Search for the cell housing the specified text and yield its [X, Y] center coordinate. 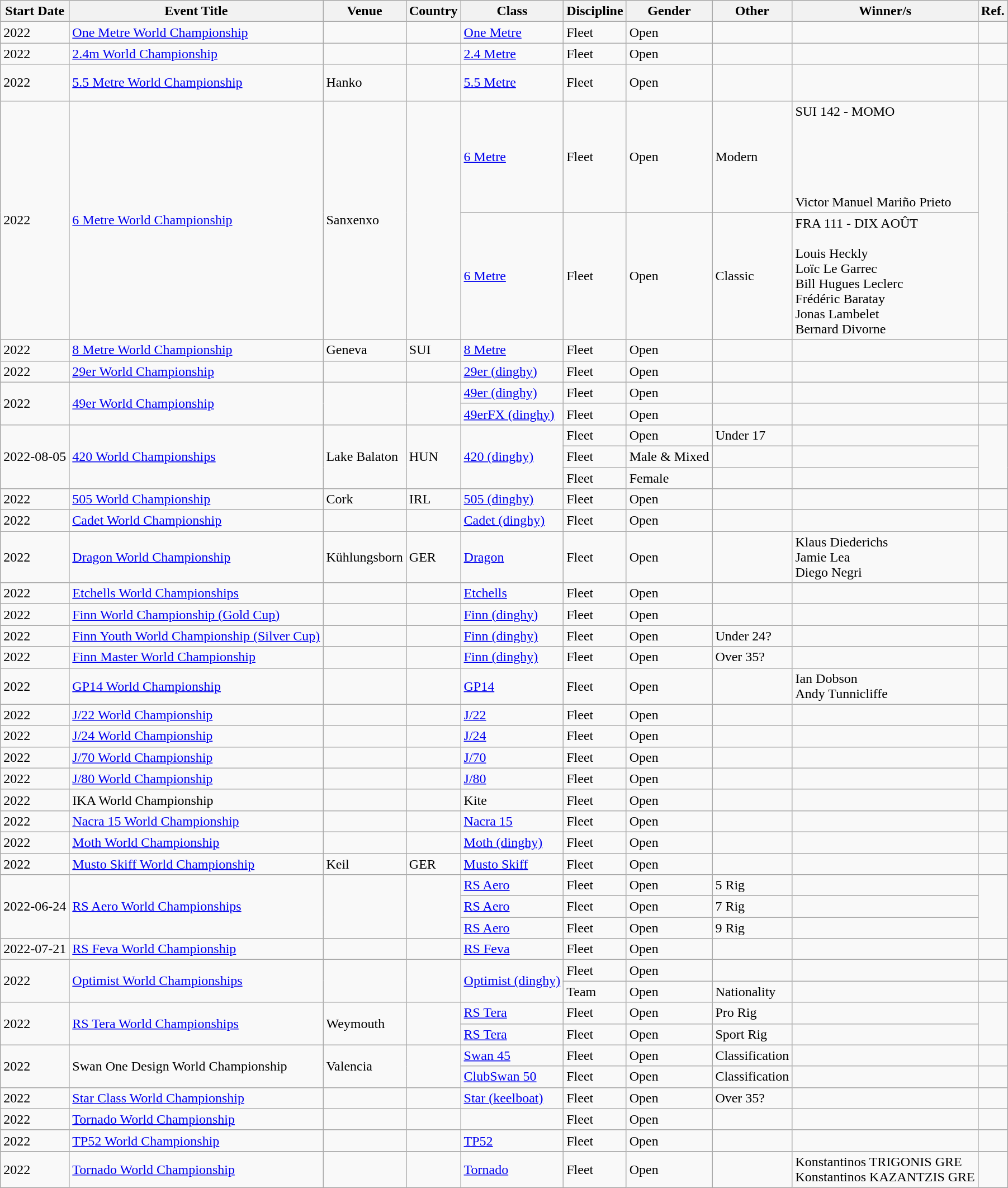
Weymouth [365, 1024]
2022-06-24 [35, 907]
Konstantinos TRIGONIS GREKonstantinos KAZANTZIS GRE [885, 1169]
8 Metre World Championship [196, 350]
Geneva [365, 350]
Country [433, 11]
Keil [365, 864]
420 (dinghy) [512, 456]
Moth (dinghy) [512, 842]
Etchells [512, 593]
Kühlungsborn [365, 557]
Start Date [35, 11]
One Metre [512, 32]
J/24 World Championship [196, 736]
8 Metre [512, 350]
Klaus DiederichsJamie LeaDiego Negri [885, 557]
Nacra 15 World Championship [196, 821]
RS Aero World Championships [196, 907]
Finn Master World Championship [196, 657]
SUI [433, 350]
49er (dinghy) [512, 393]
Nacra 15 [512, 821]
Valencia [365, 1066]
SUI 142 - MOMO Victor Manuel Mariño Prieto [885, 157]
Winner/s [885, 11]
7 Rig [753, 907]
GP14 [512, 686]
49erFX (dinghy) [512, 414]
Star Class World Championship [196, 1098]
Pro Rig [753, 1013]
Tornado [512, 1169]
505 World Championship [196, 499]
Musto Skiff World Championship [196, 864]
J/24 [512, 736]
5.5 Metre World Championship [196, 83]
Optimist World Championships [196, 981]
IRL [433, 499]
Swan 45 [512, 1055]
5.5 Metre [512, 83]
Sanxenxo [365, 220]
Swan One Design World Championship [196, 1066]
FRA 111 - DIX AOÛTLouis Heckly Loïc Le Garrec Bill Hugues Leclerc Frédéric Baratay Jonas Lambelet Bernard Divorne [885, 276]
Under 24? [753, 636]
49er World Championship [196, 403]
TP52 World Championship [196, 1140]
Discipline [595, 11]
Modern [753, 157]
Optimist (dinghy) [512, 981]
Hanko [365, 83]
Cadet (dinghy) [512, 521]
Ref. [993, 11]
Dragon World Championship [196, 557]
Cadet World Championship [196, 521]
2.4 Metre [512, 54]
6 Metre World Championship [196, 220]
Cork [365, 499]
420 World Championships [196, 456]
Finn World Championship (Gold Cup) [196, 615]
29er World Championship [196, 371]
29er (dinghy) [512, 371]
Gender [669, 11]
IKA World Championship [196, 800]
9 Rig [753, 928]
Moth World Championship [196, 842]
Class [512, 11]
TP52 [512, 1140]
Team [595, 992]
Male & Mixed [669, 456]
Classic [753, 276]
Nationality [753, 992]
RS Tera World Championships [196, 1024]
RS Feva [512, 949]
J/80 [512, 779]
One Metre World Championship [196, 32]
2.4m World Championship [196, 54]
J/70 World Championship [196, 757]
RS Feva World Championship [196, 949]
J/22 [512, 715]
Event Title [196, 11]
Female [669, 478]
Dragon [512, 557]
Musto Skiff [512, 864]
Etchells World Championships [196, 593]
Kite [512, 800]
Lake Balaton [365, 456]
Sport Rig [753, 1034]
HUN [433, 456]
J/80 World Championship [196, 779]
Under 17 [753, 435]
2022-07-21 [35, 949]
5 Rig [753, 885]
GP14 World Championship [196, 686]
2022-08-05 [35, 456]
J/70 [512, 757]
J/22 World Championship [196, 715]
Venue [365, 11]
Ian DobsonAndy Tunnicliffe [885, 686]
Finn Youth World Championship (Silver Cup) [196, 636]
505 (dinghy) [512, 499]
ClubSwan 50 [512, 1077]
Other [753, 11]
Star (keelboat) [512, 1098]
